Determine the (x, y) coordinate at the center of the cell enclosing the given text.  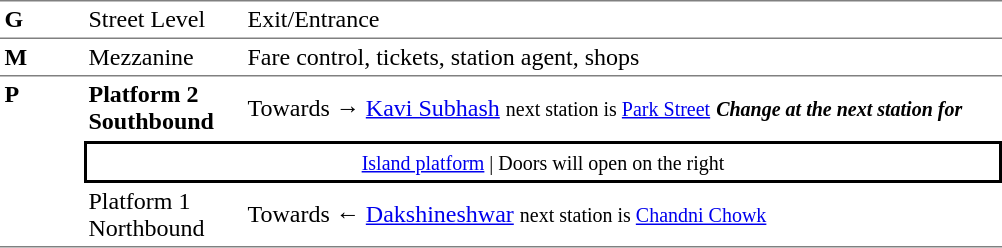
Towards ← Dakshineshwar next station is Chandni Chowk (622, 215)
P (42, 162)
G (42, 20)
Platform 2Southbound (164, 108)
Towards → Kavi Subhash next station is Park Street Change at the next station for (622, 108)
Mezzanine (164, 58)
Island platform | Doors will open on the right (543, 162)
M (42, 58)
Fare control, tickets, station agent, shops (622, 58)
Exit/Entrance (622, 20)
Platform 1Northbound (164, 215)
Street Level (164, 20)
